Pinpoint the cell where the given text exists, returning its [X, Y] midpoint coordinate. 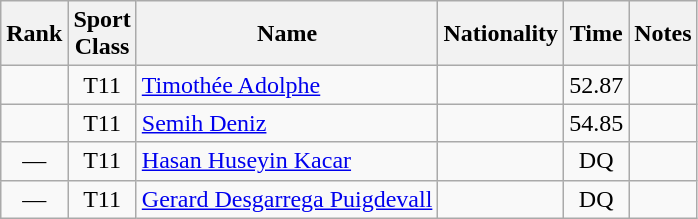
Timothée Adolphe [287, 85]
Hasan Huseyin Kacar [287, 161]
Gerard Desgarrega Puigdevall [287, 199]
54.85 [596, 123]
Name [287, 34]
Semih Deniz [287, 123]
Notes [663, 34]
SportClass [102, 34]
Time [596, 34]
Rank [34, 34]
52.87 [596, 85]
Nationality [501, 34]
